Scan for the cell matching the given text and deliver its (X, Y) coordinate at center. 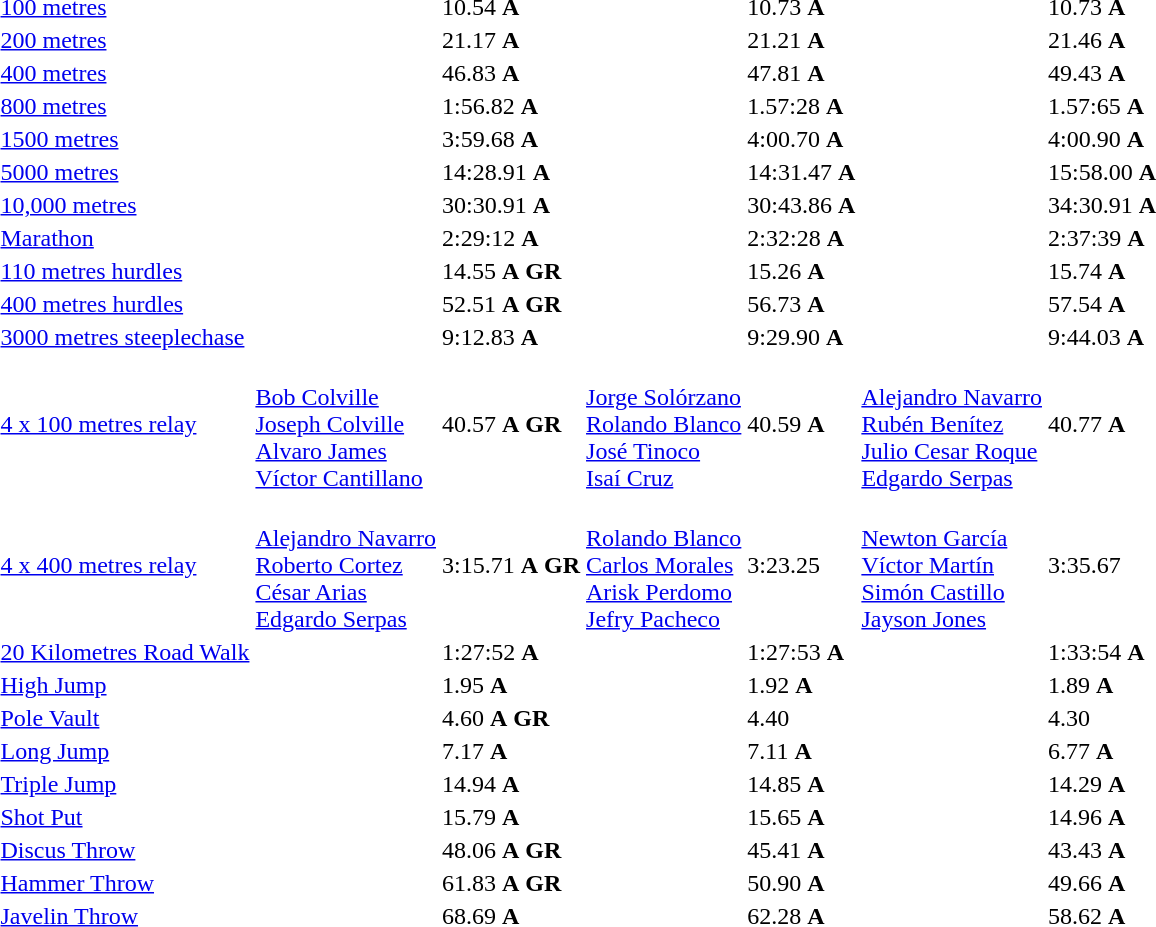
30:30.91 A (512, 205)
21.17 A (512, 40)
1.57:28 A (802, 106)
1:27:53 A (802, 652)
15.26 A (802, 271)
56.73 A (802, 304)
4.60 A GR (512, 718)
1.95 A (512, 685)
Newton García Víctor Martín Simón Castillo Jayson Jones (952, 565)
14:28.91 A (512, 172)
3:15.71 A GR (512, 565)
14:31.47 A (802, 172)
45.41 A (802, 850)
30:43.86 A (802, 205)
14.94 A (512, 784)
48.06 A GR (512, 850)
14.55 A GR (512, 271)
40.59 A (802, 424)
3:59.68 A (512, 139)
Bob Colville Joseph Colville Alvaro James Víctor Cantillano (346, 424)
15.65 A (802, 817)
46.83 A (512, 73)
9:12.83 A (512, 337)
7.17 A (512, 751)
2:29:12 A (512, 238)
4.40 (802, 718)
50.90 A (802, 883)
40.57 A GR (512, 424)
7.11 A (802, 751)
15.79 A (512, 817)
Jorge Solórzano Rolando Blanco José Tinoco Isaí Cruz (664, 424)
52.51 A GR (512, 304)
21.21 A (802, 40)
1.92 A (802, 685)
Alejandro Navarro Roberto Cortez César Arias Edgardo Serpas (346, 565)
3:23.25 (802, 565)
61.83 A GR (512, 883)
1:27:52 A (512, 652)
9:29.90 A (802, 337)
1:56.82 A (512, 106)
2:32:28 A (802, 238)
4:00.70 A (802, 139)
14.85 A (802, 784)
Alejandro Navarro Rubén Benítez Julio Cesar Roque Edgardo Serpas (952, 424)
Rolando Blanco Carlos Morales Arisk Perdomo Jefry Pacheco (664, 565)
47.81 A (802, 73)
